Capture the cell that displays the provided text and extract its [x, y] central coordinate. 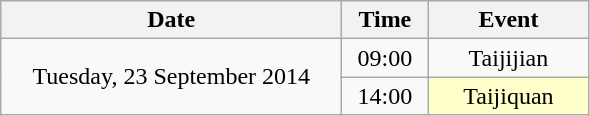
Time [385, 20]
Taijiquan [508, 96]
Event [508, 20]
Tuesday, 23 September 2014 [172, 77]
Date [172, 20]
Taijijian [508, 58]
09:00 [385, 58]
14:00 [385, 96]
